Determine the (X, Y) coordinate at the center of the cell enclosing the given text.  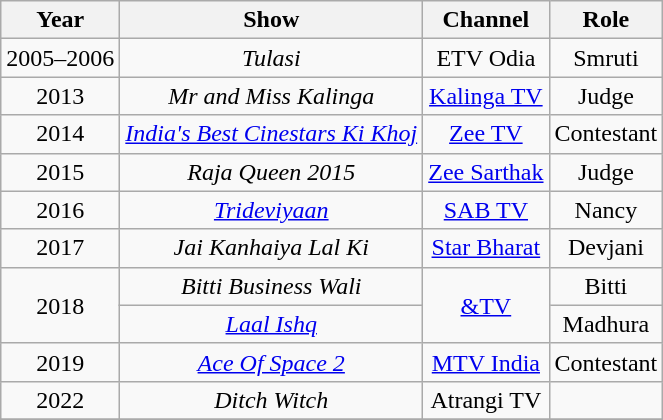
2018 (60, 305)
2005–2006 (60, 58)
Ace Of Space 2 (272, 362)
Trideviyaan (272, 210)
Laal Ishq (272, 324)
Zee Sarthak (486, 172)
Tulasi (272, 58)
2014 (60, 134)
Show (272, 20)
2022 (60, 400)
MTV India (486, 362)
Devjani (606, 248)
Star Bharat (486, 248)
Kalinga TV (486, 96)
Smruti (606, 58)
Channel (486, 20)
India's Best Cinestars Ki Khoj (272, 134)
2015 (60, 172)
Raja Queen 2015 (272, 172)
ETV Odia (486, 58)
Atrangi TV (486, 400)
Bitti Business Wali (272, 286)
Mr and Miss Kalinga (272, 96)
2017 (60, 248)
Jai Kanhaiya Lal Ki (272, 248)
2013 (60, 96)
Madhura (606, 324)
Ditch Witch (272, 400)
Year (60, 20)
&TV (486, 305)
Nancy (606, 210)
Role (606, 20)
Zee TV (486, 134)
SAB TV (486, 210)
2016 (60, 210)
Bitti (606, 286)
2019 (60, 362)
